Locate the cell with the specified text and output its (x, y) center coordinate. 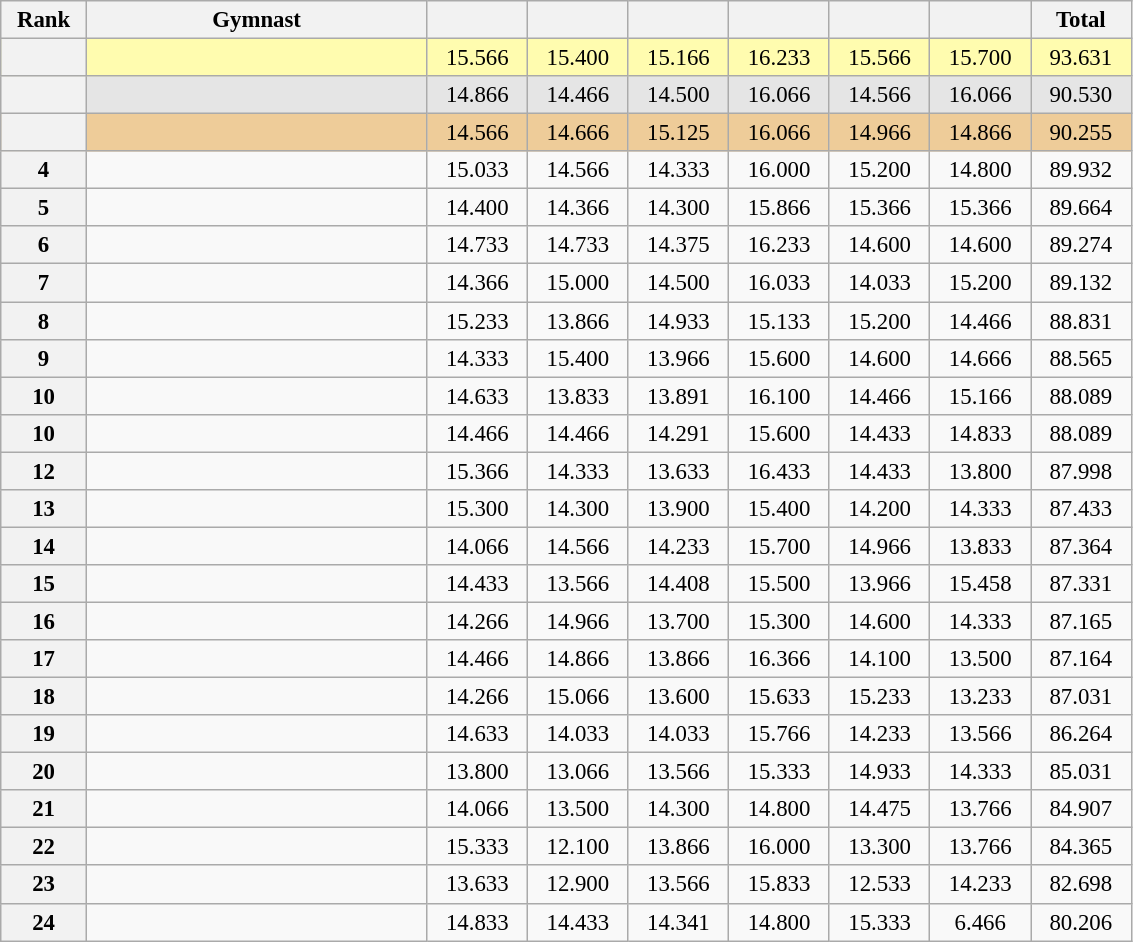
15.766 (780, 734)
15.033 (478, 170)
14.341 (678, 922)
85.031 (1080, 772)
13.891 (678, 396)
7 (44, 283)
88.831 (1080, 321)
23 (44, 885)
15.000 (578, 283)
84.365 (1080, 847)
15.866 (780, 208)
8 (44, 321)
90.530 (1080, 95)
13.900 (678, 509)
87.998 (1080, 471)
6 (44, 245)
87.164 (1080, 659)
89.132 (1080, 283)
87.331 (1080, 584)
12.900 (578, 885)
13.233 (980, 697)
12.100 (578, 847)
84.907 (1080, 809)
24 (44, 922)
14.100 (880, 659)
9 (44, 358)
87.364 (1080, 546)
15.500 (780, 584)
16 (44, 621)
89.664 (1080, 208)
4 (44, 170)
86.264 (1080, 734)
12.533 (880, 885)
Total (1080, 20)
12 (44, 471)
6.466 (980, 922)
22 (44, 847)
90.255 (1080, 133)
15.125 (678, 133)
16.100 (780, 396)
93.631 (1080, 58)
19 (44, 734)
13.300 (880, 847)
20 (44, 772)
Gymnast (256, 20)
15.458 (980, 584)
16.033 (780, 283)
16.366 (780, 659)
14.408 (678, 584)
88.565 (1080, 358)
21 (44, 809)
15.633 (780, 697)
15 (44, 584)
82.698 (1080, 885)
14.400 (478, 208)
14.291 (678, 433)
16.433 (780, 471)
Rank (44, 20)
87.165 (1080, 621)
87.031 (1080, 697)
89.274 (1080, 245)
18 (44, 697)
14.200 (880, 509)
89.932 (1080, 170)
13.700 (678, 621)
15.133 (780, 321)
14 (44, 546)
5 (44, 208)
14.375 (678, 245)
14.475 (880, 809)
80.206 (1080, 922)
13.066 (578, 772)
13.600 (678, 697)
13 (44, 509)
87.433 (1080, 509)
15.066 (578, 697)
17 (44, 659)
15.833 (780, 885)
